Locate the cell with the specified text and output its (X, Y) center coordinate. 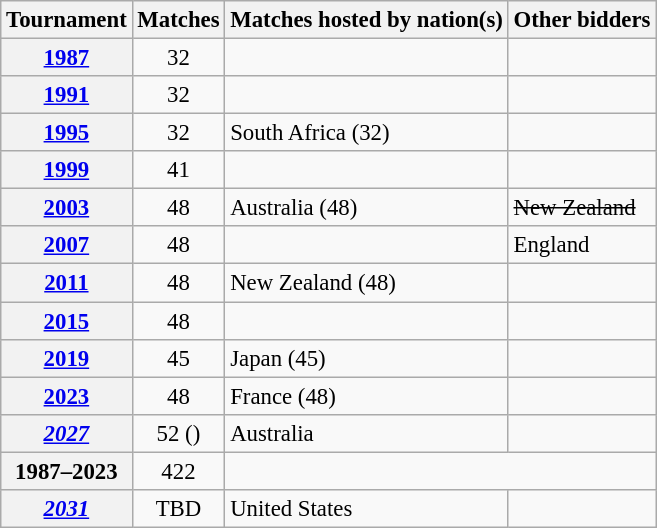
Other bidders (582, 20)
2031 (66, 509)
1987–2023 (66, 471)
England (582, 245)
2011 (66, 283)
France (48) (366, 396)
2027 (66, 433)
2015 (66, 321)
Japan (45) (366, 358)
Tournament (66, 20)
United States (366, 509)
1999 (66, 170)
Australia (48) (366, 208)
2023 (66, 396)
2019 (66, 358)
South Africa (32) (366, 133)
422 (178, 471)
52 () (178, 433)
1991 (66, 95)
45 (178, 358)
Matches hosted by nation(s) (366, 20)
New Zealand (48) (366, 283)
2007 (66, 245)
1987 (66, 58)
New Zealand (582, 208)
Australia (366, 433)
TBD (178, 509)
Matches (178, 20)
2003 (66, 208)
1995 (66, 133)
41 (178, 170)
